Return [x, y] of the center of cell containing provided text 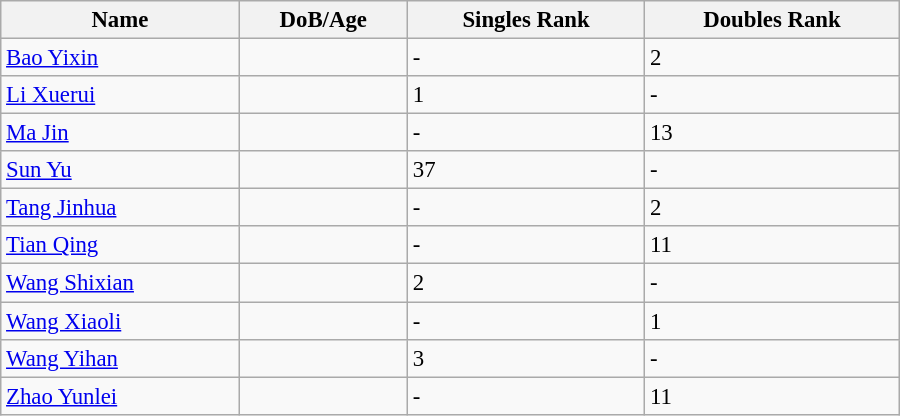
Ma Jin [120, 133]
Sun Yu [120, 170]
Zhao Yunlei [120, 396]
Tang Jinhua [120, 208]
Wang Shixian [120, 283]
Singles Rank [526, 20]
Wang Yihan [120, 358]
Li Xuerui [120, 95]
Name [120, 20]
3 [526, 358]
Doubles Rank [772, 20]
DoB/Age [323, 20]
Wang Xiaoli [120, 321]
Bao Yixin [120, 58]
37 [526, 170]
13 [772, 133]
Tian Qing [120, 245]
